Provide the [X, Y] coordinate of the cell's center where the given text is located.  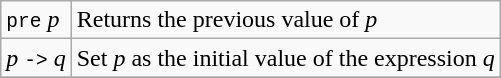
Returns the previous value of p [286, 20]
pre p [36, 20]
p -> q [36, 58]
Set p as the initial value of the expression q [286, 58]
